Locate the cell with the specified text and output its [X, Y] center coordinate. 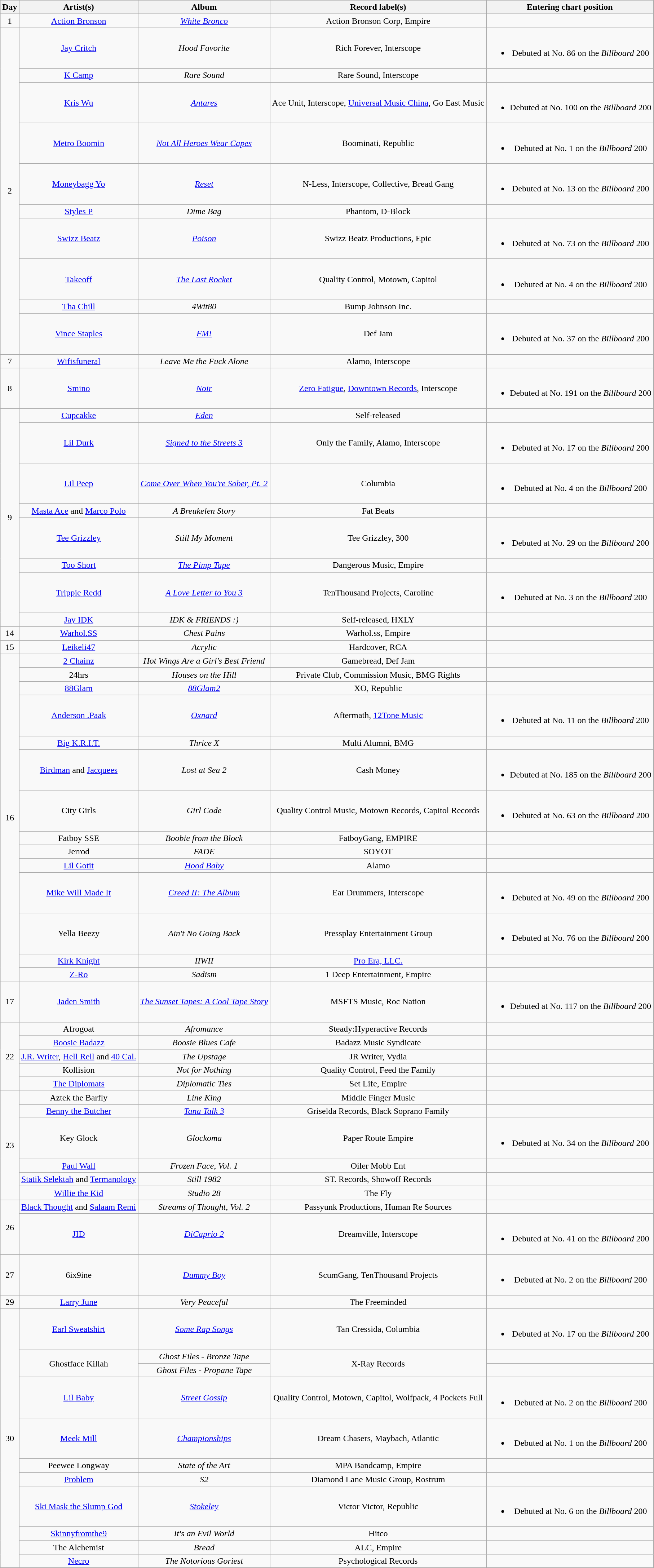
Acrylic [204, 647]
88Glam2 [204, 688]
Necro [79, 1561]
Glockoma [204, 1138]
Ghostface Killah [79, 1363]
X-Ray Records [378, 1363]
Tan Cressida, Columbia [378, 1329]
Fatboy SSE [79, 838]
Phantom, D-Block [378, 211]
Diamond Lane Music Group, Rostrum [378, 1479]
Diplomatic Ties [204, 1084]
Badazz Music Syndicate [378, 1042]
IIWII [204, 961]
Thrice X [204, 743]
Ace Unit, Interscope, Universal Music China, Go East Music [378, 102]
Debuted at No. 37 on the Billboard 200 [570, 334]
Quality Control, Motown, Capitol [378, 279]
Hood Baby [204, 865]
Self-released [378, 416]
Swizz Beatz Productions, Epic [378, 239]
Skinnyfromthe9 [79, 1534]
Girl Code [204, 811]
Debuted at No. 63 on the Billboard 200 [570, 811]
Street Gossip [204, 1397]
Big K.R.I.T. [79, 743]
14 [10, 633]
The Pimp Tape [204, 565]
The Diplomats [79, 1084]
Entering chart position [570, 7]
Debuted at No. 29 on the Billboard 200 [570, 538]
Lil Peep [79, 484]
Creed II: The Album [204, 892]
Jay IDK [79, 620]
Debuted at No. 34 on the Billboard 200 [570, 1138]
30 [10, 1438]
Dummy Boy [204, 1275]
Jaden Smith [79, 1001]
FatboyGang, EMPIRE [378, 838]
Very Peaceful [204, 1302]
Day [10, 7]
Vince Staples [79, 334]
17 [10, 1001]
23 [10, 1146]
Warhol.ss, Empire [378, 633]
Debuted at No. 3 on the Billboard 200 [570, 593]
Not All Heroes Wear Capes [204, 143]
1 [10, 21]
Boobie from the Block [204, 838]
Problem [79, 1479]
Jerrod [79, 852]
Styles P [79, 211]
Hood Favorite [204, 48]
Earl Sweatshirt [79, 1329]
Oiler Mobb Ent [378, 1166]
Still My Moment [204, 538]
22 [10, 1056]
Larry June [79, 1302]
Not for Nothing [204, 1070]
Z-Ro [79, 974]
Ear Drummers, Interscope [378, 892]
Steady:Hyperactive Records [378, 1029]
Bread [204, 1547]
Masta Ace and Marco Polo [79, 511]
J.R. Writer, Hell Rell and 40 Cal. [79, 1056]
TenThousand Projects, Caroline [378, 593]
27 [10, 1275]
State of the Art [204, 1465]
Lil Baby [79, 1397]
Still 1982 [204, 1179]
FADE [204, 852]
15 [10, 647]
Jay Critch [79, 48]
Griselda Records, Black Soprano Family [378, 1111]
88Glam [79, 688]
S2 [204, 1479]
Warhol.SS [79, 633]
K Camp [79, 75]
White Bronco [204, 21]
The Upstage [204, 1056]
Debuted at No. 6 on the Billboard 200 [570, 1507]
Antares [204, 102]
Def Jam [378, 334]
Houses on the Hill [204, 674]
It's an Evil World [204, 1534]
Debuted at No. 86 on the Billboard 200 [570, 48]
The Freeminded [378, 1302]
Dangerous Music, Empire [378, 565]
SOYOT [378, 852]
N-Less, Interscope, Collective, Bread Gang [378, 184]
Psychological Records [378, 1561]
Willie the Kid [79, 1193]
DiCaprio 2 [204, 1234]
Chest Pains [204, 633]
Tee Grizzley, 300 [378, 538]
Middle Finger Music [378, 1098]
Tee Grizzley [79, 538]
Debuted at No. 13 on the Billboard 200 [570, 184]
Quality Control, Motown, Capitol, Wolfpack, 4 Pockets Full [378, 1397]
Hardcover, RCA [378, 647]
Peewee Longway [79, 1465]
Afromance [204, 1029]
Boosie Badazz [79, 1042]
Quality Control, Feed the Family [378, 1070]
Studio 28 [204, 1193]
Cupcakke [79, 416]
The Alchemist [79, 1547]
Action Bronson [79, 21]
9 [10, 518]
8 [10, 389]
Passyunk Productions, Human Re Sources [378, 1207]
Debuted at No. 76 on the Billboard 200 [570, 934]
MPA Bandcamp, Empire [378, 1465]
Paper Route Empire [378, 1138]
Streams of Thought, Vol. 2 [204, 1207]
Fat Beats [378, 511]
Self-released, HXLY [378, 620]
Hitco [378, 1534]
Key Glock [79, 1138]
Quality Control Music, Motown Records, Capitol Records [378, 811]
The Fly [378, 1193]
Victor Victor, Republic [378, 1507]
Takeoff [79, 279]
Oxnard [204, 715]
Yella Beezy [79, 934]
A Love Letter to You 3 [204, 593]
Debuted at No. 73 on the Billboard 200 [570, 239]
Eden [204, 416]
Debuted at No. 117 on the Billboard 200 [570, 1001]
Smino [79, 389]
Debuted at No. 49 on the Billboard 200 [570, 892]
Columbia [378, 484]
1 Deep Entertainment, Empire [378, 974]
Leikeli47 [79, 647]
ST. Records, Showoff Records [378, 1179]
Dreamville, Interscope [378, 1234]
Debuted at No. 100 on the Billboard 200 [570, 102]
Come Over When You're Sober, Pt. 2 [204, 484]
Championships [204, 1438]
FM! [204, 334]
Hot Wings Are a Girl's Best Friend [204, 661]
Statik Selektah and Termanology [79, 1179]
Album [204, 7]
Ski Mask the Slump God [79, 1507]
Paul Wall [79, 1166]
26 [10, 1227]
Record label(s) [378, 7]
ScumGang, TenThousand Projects [378, 1275]
MSFTS Music, Roc Nation [378, 1001]
Lil Durk [79, 443]
Rare Sound [204, 75]
Line King [204, 1098]
Birdman and Jacquees [79, 770]
Ain't No Going Back [204, 934]
ALC, Empire [378, 1547]
Meek Mill [79, 1438]
Boosie Blues Cafe [204, 1042]
Set Life, Empire [378, 1084]
29 [10, 1302]
Debuted at No. 41 on the Billboard 200 [570, 1234]
Debuted at No. 185 on the Billboard 200 [570, 770]
Boominati, Republic [378, 143]
Moneybagg Yo [79, 184]
Private Club, Commission Music, BMG Rights [378, 674]
Rare Sound, Interscope [378, 75]
XO, Republic [378, 688]
Ghost Files - Propane Tape [204, 1370]
Debuted at No. 11 on the Billboard 200 [570, 715]
Dime Bag [204, 211]
2 Chainz [79, 661]
Multi Alumni, BMG [378, 743]
Kris Wu [79, 102]
Frozen Face, Vol. 1 [204, 1166]
IDK & FRIENDS :) [204, 620]
Kirk Knight [79, 961]
7 [10, 361]
Reset [204, 184]
Alamo [378, 865]
Tana Talk 3 [204, 1111]
Lil Gotit [79, 865]
Lost at Sea 2 [204, 770]
JID [79, 1234]
City Girls [79, 811]
Poison [204, 239]
Zero Fatigue, Downtown Records, Interscope [378, 389]
Signed to the Streets 3 [204, 443]
Trippie Redd [79, 593]
Stokeley [204, 1507]
Noir [204, 389]
Black Thought and Salaam Remi [79, 1207]
Rich Forever, Interscope [378, 48]
Gamebread, Def Jam [378, 661]
Tha Chill [79, 306]
Pressplay Entertainment Group [378, 934]
4Wit80 [204, 306]
Wifisfuneral [79, 361]
Pro Era, LLC. [378, 961]
24hrs [79, 674]
The Sunset Tapes: A Cool Tape Story [204, 1001]
2 [10, 191]
Bump Johnson Inc. [378, 306]
Dream Chasers, Maybach, Atlantic [378, 1438]
Leave Me the Fuck Alone [204, 361]
Only the Family, Alamo, Interscope [378, 443]
Action Bronson Corp, Empire [378, 21]
Cash Money [378, 770]
Aftermath, 12Tone Music [378, 715]
16 [10, 818]
Ghost Files - Bronze Tape [204, 1356]
Alamo, Interscope [378, 361]
6ix9ine [79, 1275]
Kollision [79, 1070]
A Breukelen Story [204, 511]
Benny the Butcher [79, 1111]
JR Writer, Vydia [378, 1056]
Sadism [204, 974]
Artist(s) [79, 7]
Anderson .Paak [79, 715]
Some Rap Songs [204, 1329]
The Last Rocket [204, 279]
Mike Will Made It [79, 892]
Afrogoat [79, 1029]
Debuted at No. 191 on the Billboard 200 [570, 389]
Swizz Beatz [79, 239]
Aztek the Barfly [79, 1098]
Too Short [79, 565]
Metro Boomin [79, 143]
The Notorious Goriest [204, 1561]
